Search for the cell housing the specified text and yield its (x, y) center coordinate. 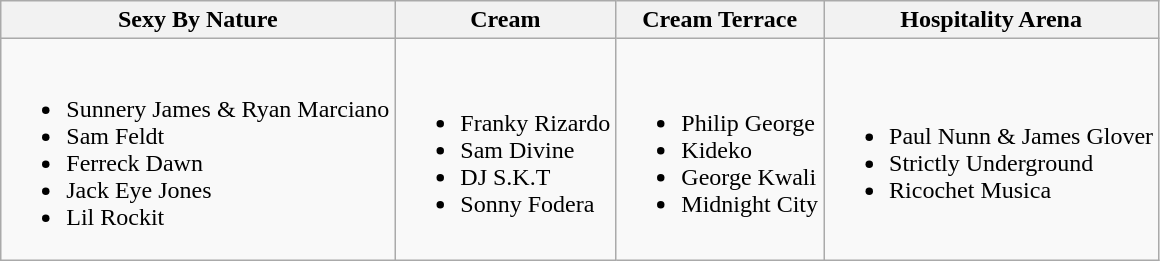
Cream (506, 20)
Sunnery James & Ryan MarcianoSam FeldtFerreck DawnJack Eye JonesLil Rockit (198, 150)
Cream Terrace (720, 20)
Sexy By Nature (198, 20)
Philip GeorgeKidekoGeorge KwaliMidnight City (720, 150)
Paul Nunn & James GloverStrictly UndergroundRicochet Musica (992, 150)
Franky RizardoSam DivineDJ S.K.TSonny Fodera (506, 150)
Hospitality Arena (992, 20)
